Determine the (x, y) coordinate at the center of the cell enclosing the given text.  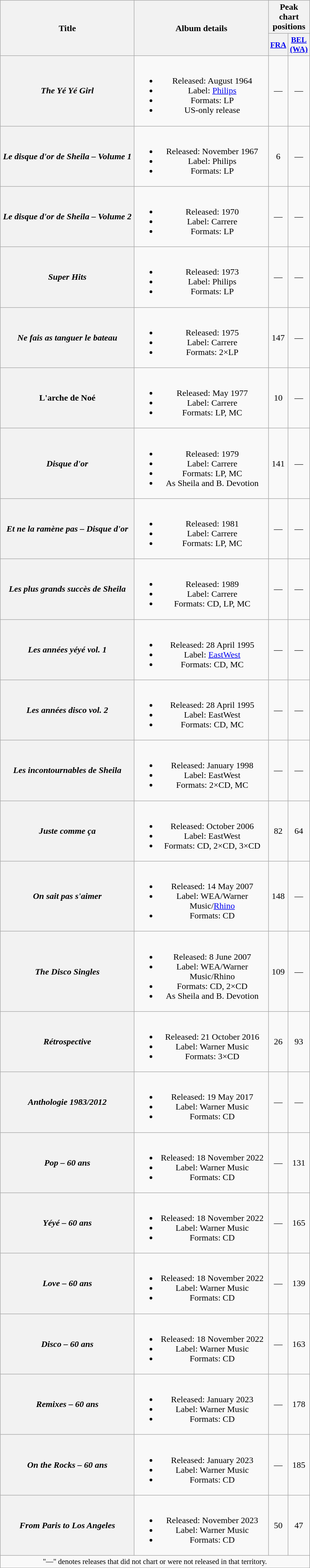
Disco – 60 ans (67, 1344)
Released: 1989Label: CarrereFormats: CD, LP, MC (202, 589)
131 (298, 1162)
Released: November 1967Label: PhilipsFormats: LP (202, 156)
Released: 1981Label: CarrereFormats: LP, MC (202, 528)
Ne fais as tanguer le bateau (67, 337)
On sait pas s'aimer (67, 896)
Les années yéyé vol. 1 (67, 650)
Released: 1975Label: CarrereFormats: 2×LP (202, 337)
From Paris to Los Angeles (67, 1525)
64 (298, 831)
Released: May 1977Label: CarrereFormats: LP, MC (202, 398)
Released: 1979Label: CarrereFormats: LP, MCAs Sheila and B. Devotion (202, 463)
The Yé Yé Girl (67, 91)
Released: 8 June 2007Label: WEA/Warner Music/RhinoFormats: CD, 2×CDAs Sheila and B. Devotion (202, 971)
Title (67, 28)
141 (278, 463)
"—" denotes releases that did not chart or were not released in that territory. (155, 1561)
139 (298, 1283)
Released: November 2023Label: Warner MusicFormats: CD (202, 1525)
Juste comme ça (67, 831)
47 (298, 1525)
On the Rocks – 60 ans (67, 1465)
Released: January 1998Label: EastWestFormats: 2×CD, MC (202, 771)
163 (298, 1344)
185 (298, 1465)
Released: August 1964Label: PhilipsFormats: LPUS-only release (202, 91)
Pop – 60 ans (67, 1162)
82 (278, 831)
Album details (202, 28)
Released: 19 May 2017Label: Warner MusicFormats: CD (202, 1102)
Released: 1970Label: CarrereFormats: LP (202, 216)
26 (278, 1041)
148 (278, 896)
109 (278, 971)
Love – 60 ans (67, 1283)
147 (278, 337)
Et ne la ramène pas – Disque d'or (67, 528)
L'arche de Noé (67, 398)
Les incontournables de Sheila (67, 771)
The Disco Singles (67, 971)
165 (298, 1223)
10 (278, 398)
Remixes – 60 ans (67, 1404)
178 (298, 1404)
Disque d'or (67, 463)
Les plus grands succès de Sheila (67, 589)
Yéyé – 60 ans (67, 1223)
Super Hits (67, 277)
Released: October 2006Label: EastWestFormats: CD, 2×CD, 3×CD (202, 831)
Released: 14 May 2007Label: WEA/Warner Music/RhinoFormats: CD (202, 896)
FRA (278, 45)
Le disque d'or de Sheila – Volume 1 (67, 156)
Rétrospective (67, 1041)
Les années disco vol. 2 (67, 710)
Anthologie 1983/2012 (67, 1102)
Released: 1973Label: PhilipsFormats: LP (202, 277)
50 (278, 1525)
BEL (WA) (298, 45)
Released: 21 October 2016Label: Warner MusicFormats: 3×CD (202, 1041)
Le disque d'or de Sheila – Volume 2 (67, 216)
Peak chart positions (289, 17)
93 (298, 1041)
6 (278, 156)
